Identify which cell holds the provided text, then report its (X, Y) central coordinate. 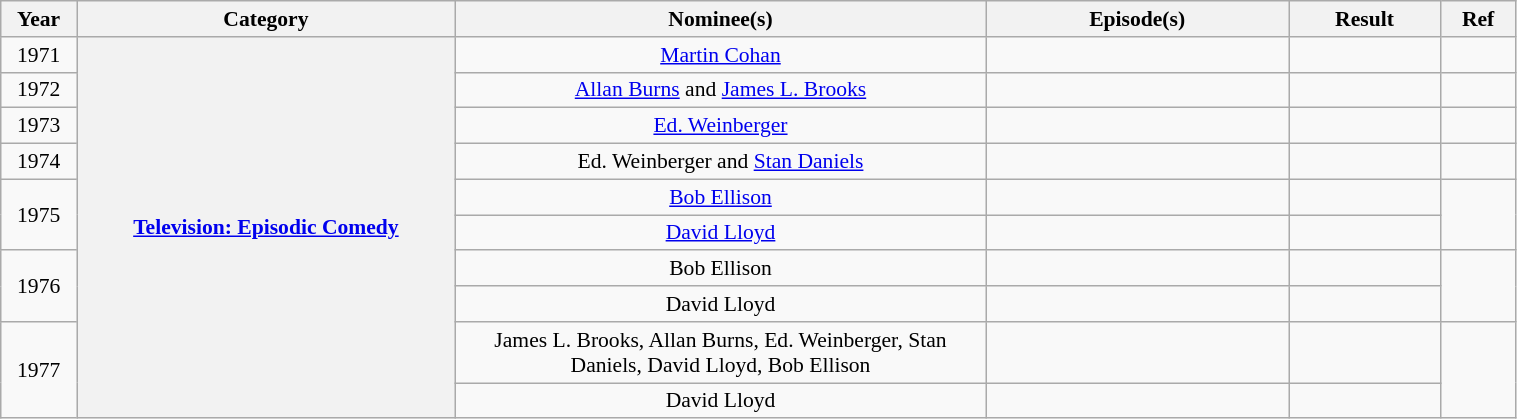
Episode(s) (1138, 19)
1975 (39, 214)
Ed. Weinberger and Stan Daniels (720, 162)
1976 (39, 286)
Martin Cohan (720, 55)
1972 (39, 90)
Allan Burns and James L. Brooks (720, 90)
1977 (39, 370)
1974 (39, 162)
1973 (39, 126)
Category (266, 19)
James L. Brooks, Allan Burns, Ed. Weinberger, Stan Daniels, David Lloyd, Bob Ellison (720, 352)
Ed. Weinberger (720, 126)
Nominee(s) (720, 19)
Year (39, 19)
Television: Episodic Comedy (266, 228)
Ref (1478, 19)
1971 (39, 55)
Result (1365, 19)
